Scan for the cell matching the given text and deliver its [X, Y] coordinate at center. 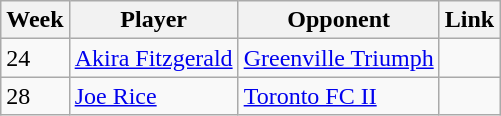
28 [35, 96]
Joe Rice [154, 96]
Greenville Triumph [338, 58]
24 [35, 58]
Link [469, 20]
Week [35, 20]
Player [154, 20]
Akira Fitzgerald [154, 58]
Opponent [338, 20]
Toronto FC II [338, 96]
